Identify which cell holds the provided text, then report its [X, Y] central coordinate. 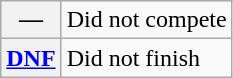
DNF [31, 58]
— [31, 20]
Did not compete [146, 20]
Did not finish [146, 58]
